Capture the cell that displays the provided text and extract its (X, Y) central coordinate. 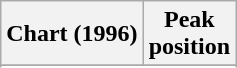
Peakposition (189, 34)
Chart (1996) (72, 34)
